Capture the cell that displays the provided text and extract its (X, Y) central coordinate. 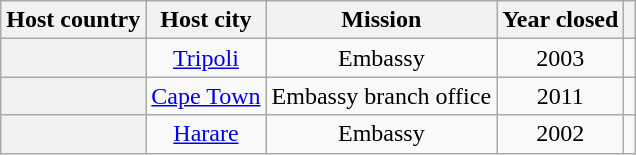
Harare (206, 134)
2003 (560, 58)
Host city (206, 20)
2002 (560, 134)
Embassy branch office (382, 96)
Mission (382, 20)
Year closed (560, 20)
Tripoli (206, 58)
Host country (74, 20)
Cape Town (206, 96)
2011 (560, 96)
